From the cell containing the given text, extract its center point as (X, Y) coordinate. 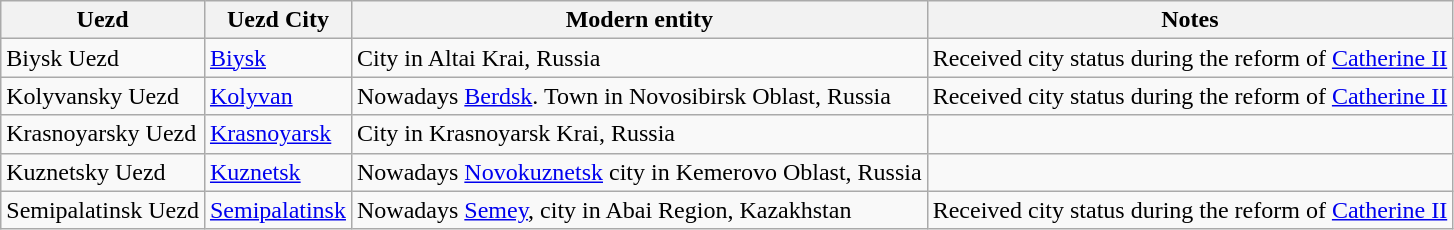
Krasnoyarsky Uezd (103, 134)
Kolyvan (278, 96)
Uezd (103, 20)
Nowadays Novokuznetsk city in Kemerovo Oblast, Russia (639, 172)
Semipalatinsk (278, 210)
Notes (1190, 20)
City in Altai Krai, Russia (639, 58)
Nowadays Semey, city in Abai Region, Kazakhstan (639, 210)
Semipalatinsk Uezd (103, 210)
Modern entity (639, 20)
Kuznetsky Uezd (103, 172)
Nowadays Berdsk. Town in Novosibirsk Oblast, Russia (639, 96)
Biysk (278, 58)
Kuznetsk (278, 172)
Uezd City (278, 20)
Kolyvansky Uezd (103, 96)
City in Krasnoyarsk Krai, Russia (639, 134)
Krasnoyarsk (278, 134)
Biysk Uezd (103, 58)
